Scan for the cell matching the given text and deliver its [x, y] coordinate at center. 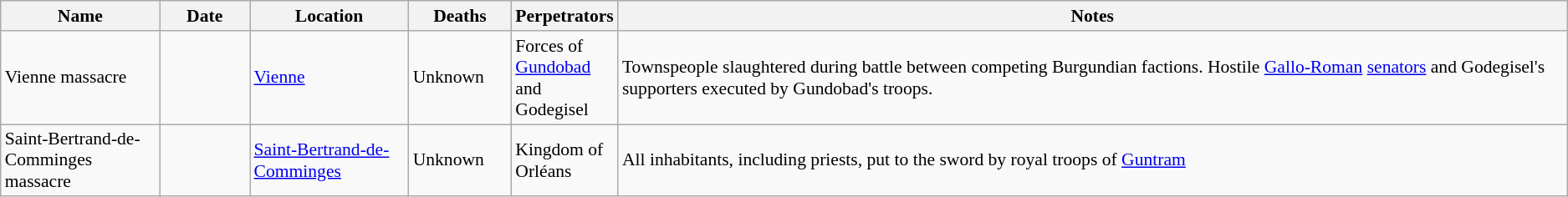
Notes [1092, 16]
Vienne massacre [80, 78]
Vienne [329, 78]
All inhabitants, including priests, put to the sword by royal troops of Guntram [1092, 160]
Deaths [460, 16]
Date [205, 16]
Perpetrators [564, 16]
Kingdom of Orléans [564, 160]
Forces of Gundobad and Godegisel [564, 78]
Saint-Bertrand-de-Comminges massacre [80, 160]
Saint-Bertrand-de-Comminges [329, 160]
Name [80, 16]
Location [329, 16]
